Pinpoint the cell where the given text exists, returning its (X, Y) midpoint coordinate. 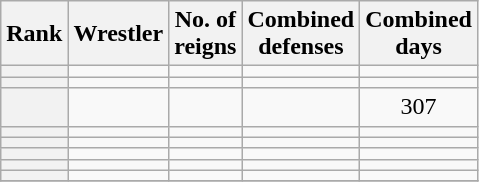
Combineddefenses (301, 34)
307 (419, 107)
Wrestler (118, 34)
Rank (34, 34)
Combineddays (419, 34)
No. ofreigns (206, 34)
